Identify which cell holds the provided text, then report its [X, Y] central coordinate. 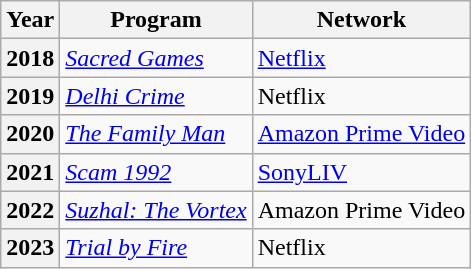
2018 [30, 58]
Delhi Crime [156, 96]
The Family Man [156, 134]
2022 [30, 210]
Network [361, 20]
Trial by Fire [156, 248]
Scam 1992 [156, 172]
SonyLIV [361, 172]
2023 [30, 248]
Program [156, 20]
2021 [30, 172]
2020 [30, 134]
Suzhal: The Vortex [156, 210]
Sacred Games [156, 58]
2019 [30, 96]
Year [30, 20]
